For the text-containing cell, return its midpoint in (x, y) coordinate format. 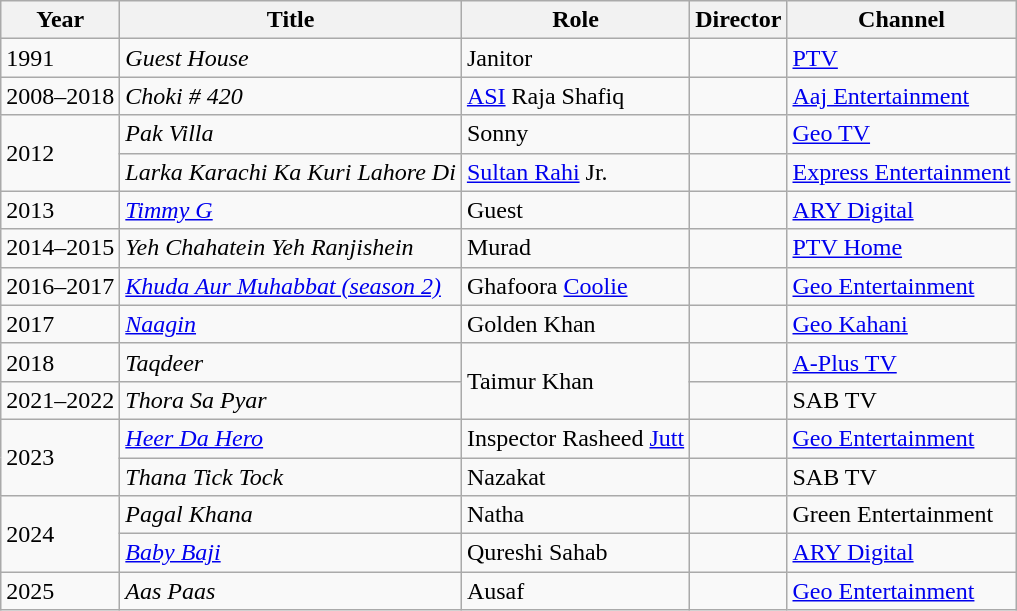
2025 (60, 591)
Thora Sa Pyar (291, 400)
Choki # 420 (291, 96)
Larka Karachi Ka Kuri Lahore Di (291, 172)
Sultan Rahi Jr. (575, 172)
Baby Baji (291, 553)
Geo TV (902, 134)
Ausaf (575, 591)
Naagin (291, 324)
Channel (902, 20)
Role (575, 20)
Taqdeer (291, 362)
Ghafoora Coolie (575, 286)
Murad (575, 248)
A-Plus TV (902, 362)
2018 (60, 362)
Director (738, 20)
PTV Home (902, 248)
2012 (60, 153)
Green Entertainment (902, 515)
Guest (575, 210)
2024 (60, 534)
Thana Tick Tock (291, 477)
2023 (60, 457)
Khuda Aur Muhabbat (season 2) (291, 286)
Natha (575, 515)
Inspector Rasheed Jutt (575, 438)
Title (291, 20)
1991 (60, 58)
Aas Paas (291, 591)
PTV (902, 58)
Year (60, 20)
2013 (60, 210)
Taimur Khan (575, 381)
Yeh Chahatein Yeh Ranjishein (291, 248)
Pak Villa (291, 134)
Qureshi Sahab (575, 553)
Sonny (575, 134)
Golden Khan (575, 324)
Aaj Entertainment (902, 96)
Pagal Khana (291, 515)
2016–2017 (60, 286)
Express Entertainment (902, 172)
2021–2022 (60, 400)
ASI Raja Shafiq (575, 96)
Timmy G (291, 210)
2014–2015 (60, 248)
2008–2018 (60, 96)
Janitor (575, 58)
Nazakat (575, 477)
Guest House (291, 58)
Geo Kahani (902, 324)
2017 (60, 324)
Heer Da Hero (291, 438)
